Extract the [X, Y] coordinate from the center of the cell holding the provided text.  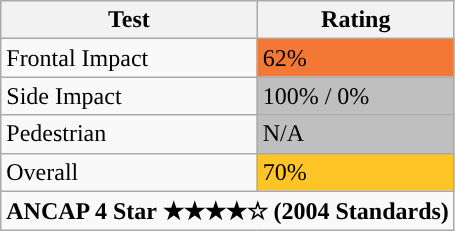
N/A [356, 134]
Pedestrian [129, 134]
70% [356, 172]
Overall [129, 172]
Test [129, 20]
ANCAP 4 Star ★★★★☆ (2004 Standards) [228, 211]
Rating [356, 20]
100% / 0% [356, 96]
62% [356, 58]
Side Impact [129, 96]
Frontal Impact [129, 58]
